Determine the [x, y] coordinate at the center of the cell enclosing the given text.  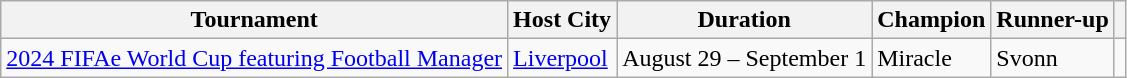
Duration [744, 20]
2024 FIFAe World Cup featuring Football Manager [254, 58]
August 29 – September 1 [744, 58]
Svonn [1053, 58]
Champion [932, 20]
Miracle [932, 58]
Runner-up [1053, 20]
Tournament [254, 20]
Host City [562, 20]
Liverpool [562, 58]
